Locate the cell with the specified text and output its (X, Y) center coordinate. 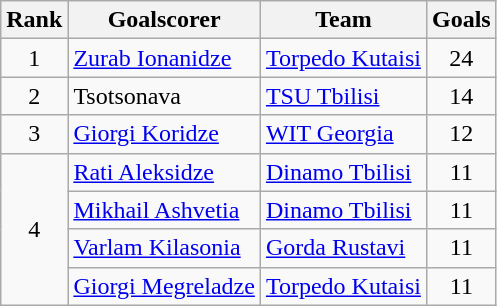
Varlam Kilasonia (164, 248)
Goals (461, 20)
WIT Georgia (343, 134)
Giorgi Megreladze (164, 286)
TSU Tbilisi (343, 96)
Rati Aleksidze (164, 172)
Mikhail Ashvetia (164, 210)
Tsotsonava (164, 96)
3 (34, 134)
24 (461, 58)
Zurab Ionanidze (164, 58)
1 (34, 58)
Goalscorer (164, 20)
Gorda Rustavi (343, 248)
12 (461, 134)
14 (461, 96)
2 (34, 96)
Rank (34, 20)
4 (34, 229)
Team (343, 20)
Giorgi Koridze (164, 134)
